Return [x, y] of the center of cell containing provided text 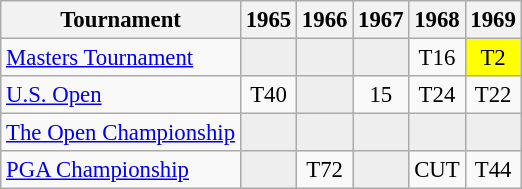
15 [381, 95]
Masters Tournament [121, 58]
T2 [493, 58]
1967 [381, 20]
1966 [325, 20]
T40 [268, 95]
T16 [437, 58]
CUT [437, 170]
The Open Championship [121, 133]
Tournament [121, 20]
PGA Championship [121, 170]
T44 [493, 170]
1965 [268, 20]
1968 [437, 20]
T72 [325, 170]
U.S. Open [121, 95]
1969 [493, 20]
T22 [493, 95]
T24 [437, 95]
